Extract the [X, Y] coordinate from the center of the cell holding the provided text.  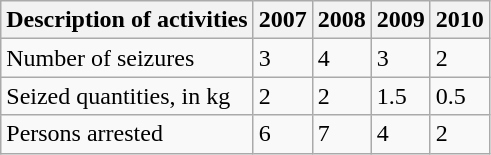
2009 [400, 20]
Description of activities [127, 20]
1.5 [400, 96]
2008 [342, 20]
0.5 [460, 96]
Number of seizures [127, 58]
Persons arrested [127, 134]
2007 [282, 20]
7 [342, 134]
2010 [460, 20]
6 [282, 134]
Seized quantities, in kg [127, 96]
